Detect which cell encompasses the target text, then output its (X, Y) center coordinate. 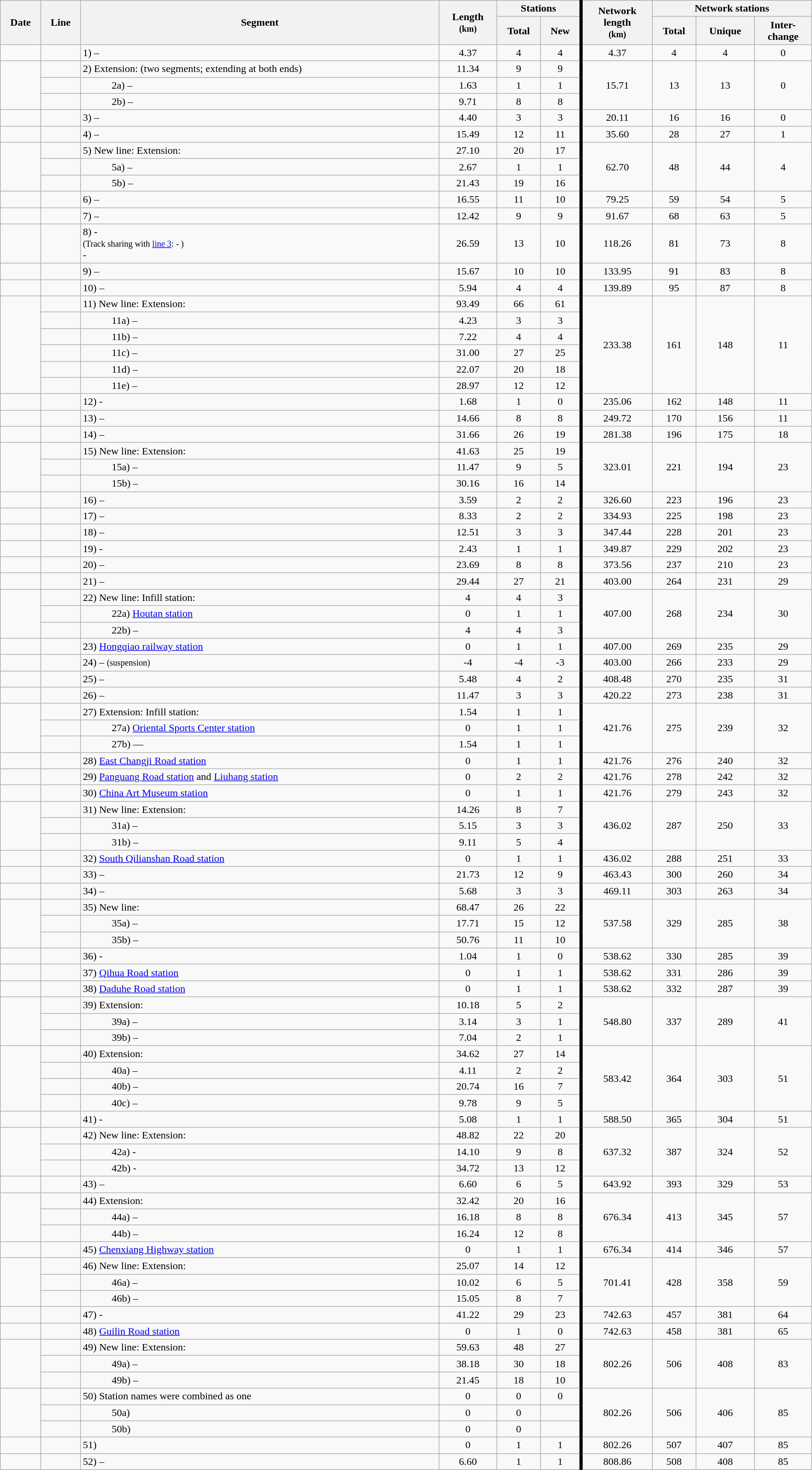
637.32 (617, 1152)
508 (674, 1461)
263 (725, 891)
161 (674, 345)
44) Extension: (260, 1201)
Network stations (732, 9)
3.14 (468, 1022)
54 (725, 199)
225 (674, 516)
406 (725, 1413)
238 (725, 695)
35.60 (617, 134)
64 (783, 1315)
34) – (260, 891)
40) Extension: (260, 1054)
20) – (260, 565)
20.11 (617, 118)
44 (725, 167)
5.94 (468, 288)
347.44 (617, 532)
15.05 (468, 1299)
5) New line: Extension: (260, 150)
34.72 (468, 1168)
Network length (km) (617, 22)
43) – (260, 1184)
337 (674, 1021)
-3 (561, 663)
221 (674, 467)
233 (725, 663)
23) Hongqiao railway station (260, 646)
5.15 (468, 826)
324 (725, 1152)
278 (674, 777)
7.22 (468, 337)
42) New line: Extension: (260, 1135)
118.26 (617, 244)
39) Extension: (260, 1005)
27) Extension: Infill station: (260, 711)
Unique (725, 31)
15) New line: Extension: (260, 451)
52) – (260, 1461)
223 (674, 500)
234 (725, 614)
9) – (260, 272)
11d) – (260, 369)
31b) – (260, 842)
233.38 (617, 345)
41.63 (468, 451)
Segment (260, 22)
330 (674, 956)
1) – (260, 53)
10) – (260, 288)
40c) – (260, 1103)
243 (725, 793)
16.55 (468, 199)
61 (561, 304)
53 (783, 1184)
52 (783, 1152)
49) New line: Extension: (260, 1347)
68.47 (468, 907)
251 (725, 858)
21.45 (468, 1380)
345 (725, 1217)
387 (674, 1152)
4.11 (468, 1070)
26.59 (468, 244)
373.56 (617, 565)
286 (725, 972)
18) – (260, 532)
24) – (suspension) (260, 663)
701.41 (617, 1282)
40a) – (260, 1070)
27b) — (260, 744)
46) New line: Extension: (260, 1266)
5.68 (468, 891)
133.95 (617, 272)
41 (783, 1021)
249.72 (617, 418)
365 (674, 1119)
63 (725, 215)
50) Station names were combined as one (260, 1396)
463.43 (617, 875)
334.93 (617, 516)
29.44 (468, 581)
50b) (260, 1429)
22.07 (468, 369)
29) Panguang Road station and Liuhang station (260, 777)
12) - (260, 402)
46b) – (260, 1299)
2a) – (260, 85)
35b) – (260, 940)
31.66 (468, 434)
457 (674, 1315)
643.92 (617, 1184)
7.04 (468, 1038)
25) – (260, 679)
323.01 (617, 467)
198 (725, 516)
47) - (260, 1315)
9.78 (468, 1103)
358 (725, 1282)
1.68 (468, 402)
Date (21, 22)
14.26 (468, 810)
273 (674, 695)
21.73 (468, 875)
27.10 (468, 150)
Line (61, 22)
326.60 (617, 500)
289 (725, 1021)
332 (674, 989)
17.71 (468, 923)
15.49 (468, 134)
279 (674, 793)
9.11 (468, 842)
7) – (260, 215)
91.67 (617, 215)
10.02 (468, 1282)
Stations (539, 9)
239 (725, 728)
38.18 (468, 1364)
46a) – (260, 1282)
20.74 (468, 1087)
4.23 (468, 320)
30) China Art Museum station (260, 793)
91 (674, 272)
15.71 (617, 85)
393 (674, 1184)
79.25 (617, 199)
8) - (Track sharing with line 3: - ) - (260, 244)
2b) – (260, 102)
45) Chenxiang Highway station (260, 1249)
41.22 (468, 1315)
11e) – (260, 385)
38 (783, 923)
237 (674, 565)
31) New line: Extension: (260, 810)
Inter-change (783, 31)
1.04 (468, 956)
414 (674, 1249)
12.51 (468, 532)
14.66 (468, 418)
51) (260, 1445)
269 (674, 646)
156 (725, 418)
26) – (260, 695)
50a) (260, 1413)
5b) – (260, 183)
14) – (260, 434)
35a) – (260, 923)
175 (725, 434)
15b) – (260, 483)
2.43 (468, 549)
210 (725, 565)
170 (674, 418)
39a) – (260, 1022)
44b) – (260, 1233)
33) – (260, 875)
288 (674, 858)
12.42 (468, 215)
364 (674, 1079)
5.48 (468, 679)
16.18 (468, 1217)
240 (725, 760)
588.50 (617, 1119)
408.48 (617, 679)
49a) – (260, 1364)
49b) – (260, 1380)
42b) - (260, 1168)
25.07 (468, 1266)
15a) – (260, 467)
266 (674, 663)
44a) – (260, 1217)
30.16 (468, 483)
93.49 (468, 304)
4) – (260, 134)
346 (725, 1249)
5.08 (468, 1119)
250 (725, 826)
36) - (260, 956)
469.11 (617, 891)
6) – (260, 199)
32.42 (468, 1201)
37) Qihua Road station (260, 972)
21.43 (468, 183)
3) – (260, 118)
11) New line: Extension: (260, 304)
28) East Changji Road station (260, 760)
Length (km) (468, 22)
537.58 (617, 923)
35) New line: (260, 907)
9.71 (468, 102)
11b) – (260, 337)
13) – (260, 418)
11c) – (260, 353)
264 (674, 581)
242 (725, 777)
808.86 (617, 1461)
331 (674, 972)
21 (561, 581)
21) – (260, 581)
5a) – (260, 167)
235.06 (617, 402)
48.82 (468, 1135)
349.87 (617, 549)
31a) – (260, 826)
14.10 (468, 1152)
65 (783, 1331)
11.34 (468, 69)
281.38 (617, 434)
19) - (260, 549)
22b) – (260, 630)
2.67 (468, 167)
8.33 (468, 516)
66 (519, 304)
420.22 (617, 695)
2) Extension: (two segments; extending at both ends) (260, 69)
22) New line: Infill station: (260, 598)
3.59 (468, 500)
27a) Oriental Sports Center station (260, 728)
68 (674, 215)
28.97 (468, 385)
32) South Qilianshan Road station (260, 858)
17 (561, 150)
1.63 (468, 85)
15 (519, 923)
38) Daduhe Road station (260, 989)
428 (674, 1282)
201 (725, 532)
16.24 (468, 1233)
41) - (260, 1119)
229 (674, 549)
11a) – (260, 320)
81 (674, 244)
16) – (260, 500)
231 (725, 581)
39b) – (260, 1038)
458 (674, 1331)
413 (674, 1217)
34.62 (468, 1054)
62.70 (617, 167)
548.80 (617, 1021)
507 (674, 1445)
202 (725, 549)
40b) – (260, 1087)
276 (674, 760)
59.63 (468, 1347)
583.42 (617, 1079)
73 (725, 244)
95 (674, 288)
139.89 (617, 288)
162 (674, 402)
87 (725, 288)
407 (725, 1445)
304 (725, 1119)
10.18 (468, 1005)
42a) - (260, 1152)
4.40 (468, 118)
50.76 (468, 940)
22a) Houtan station (260, 614)
48) Guilin Road station (260, 1331)
228 (674, 532)
17) – (260, 516)
260 (725, 875)
23.69 (468, 565)
268 (674, 614)
New (561, 31)
300 (674, 875)
270 (674, 679)
31.00 (468, 353)
194 (725, 467)
275 (674, 728)
28 (674, 134)
15.67 (468, 272)
